Capture the cell that displays the provided text and extract its (x, y) central coordinate. 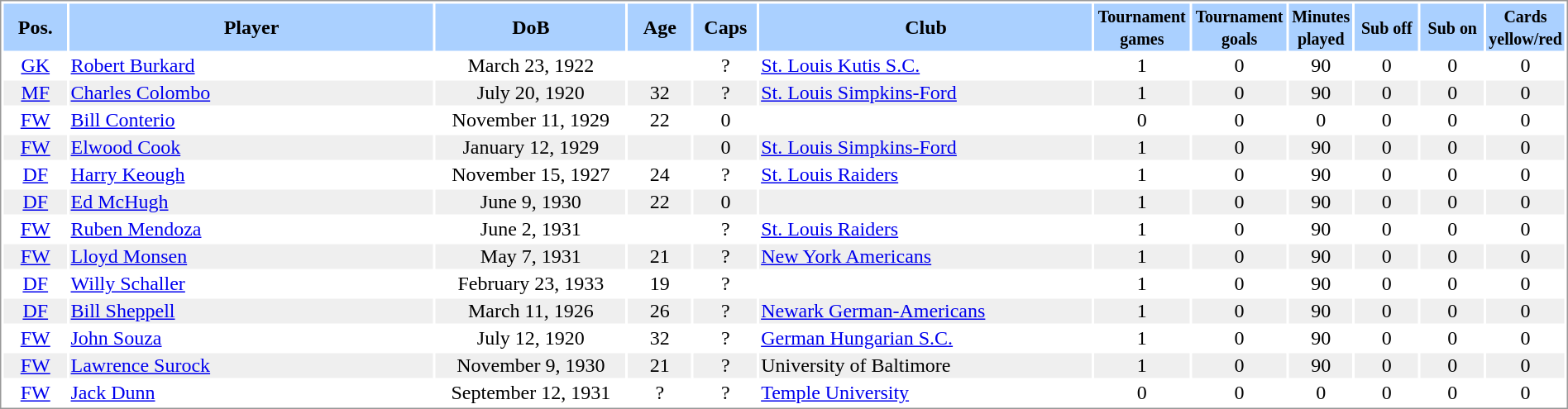
Sub on (1452, 26)
Temple University (926, 392)
Tournamentgames (1141, 26)
New York Americans (926, 257)
January 12, 1929 (531, 148)
University of Baltimore (926, 366)
November 15, 1927 (531, 174)
Sub off (1386, 26)
Newark German-Americans (926, 312)
GK (35, 65)
February 23, 1933 (531, 283)
Caps (726, 26)
November 11, 1929 (531, 120)
Bill Sheppell (251, 312)
June 9, 1930 (531, 202)
March 11, 1926 (531, 312)
St. Louis Kutis S.C. (926, 65)
19 (660, 283)
John Souza (251, 338)
Bill Conterio (251, 120)
German Hungarian S.C. (926, 338)
June 2, 1931 (531, 229)
Pos. (35, 26)
Ed McHugh (251, 202)
Jack Dunn (251, 392)
Lawrence Surock (251, 366)
Minutesplayed (1322, 26)
Lloyd Monsen (251, 257)
26 (660, 312)
Age (660, 26)
Cardsyellow/red (1526, 26)
Elwood Cook (251, 148)
May 7, 1931 (531, 257)
September 12, 1931 (531, 392)
March 23, 1922 (531, 65)
Robert Burkard (251, 65)
DoB (531, 26)
Harry Keough (251, 174)
Club (926, 26)
Willy Schaller (251, 283)
Charles Colombo (251, 93)
MF (35, 93)
Tournamentgoals (1239, 26)
Player (251, 26)
July 12, 1920 (531, 338)
Ruben Mendoza (251, 229)
November 9, 1930 (531, 366)
July 20, 1920 (531, 93)
24 (660, 174)
